Provide the [x, y] coordinate of the cell's center where the given text is located.  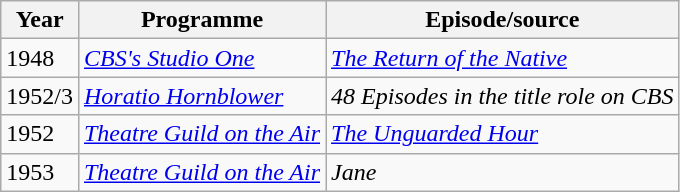
Horatio Hornblower [202, 96]
Episode/source [502, 20]
The Return of the Native [502, 58]
1953 [40, 172]
1952/3 [40, 96]
48 Episodes in the title role on CBS [502, 96]
Programme [202, 20]
Year [40, 20]
1952 [40, 134]
1948 [40, 58]
Jane [502, 172]
CBS's Studio One [202, 58]
The Unguarded Hour [502, 134]
